Extract the [x, y] coordinate from the center of the cell holding the provided text.  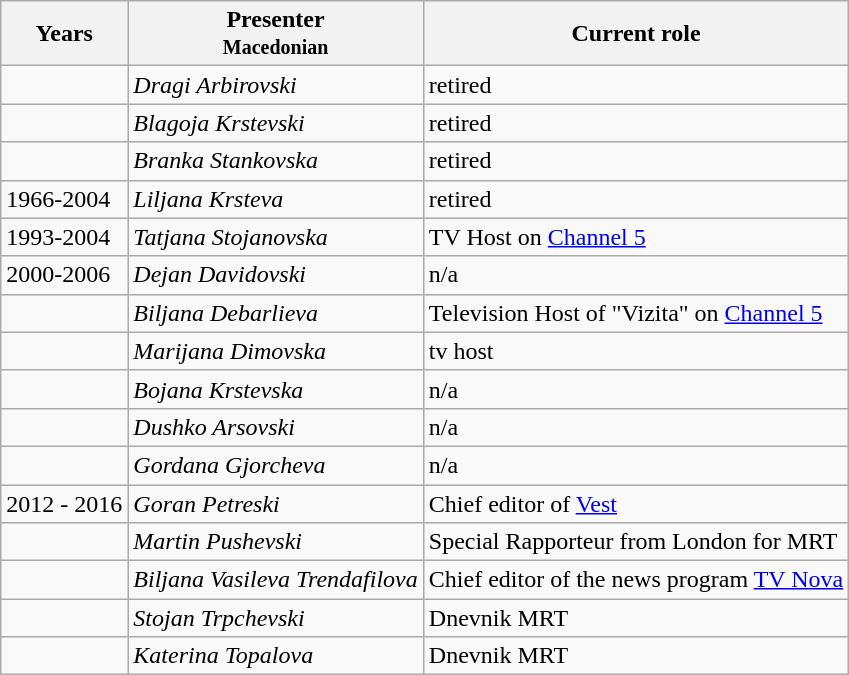
Gordana Gjorcheva [276, 465]
Martin Pushevski [276, 542]
TV Host on Channel 5 [636, 237]
Dejan Davidovski [276, 275]
Biljana Vasileva Trendafilova [276, 580]
Special Rapporteur from London for MRT [636, 542]
Tatjana Stojanovska [276, 237]
Biljana Debarlieva [276, 313]
Television Host of "Vizita" on Channel 5 [636, 313]
1966-2004 [64, 199]
Dragi Arbirovski [276, 85]
Stojan Trpchevski [276, 618]
Branka Stankovska [276, 161]
Blagoja Krstevski [276, 123]
Chief editor of the news program TV Nova [636, 580]
Bojana Krstevska [276, 389]
Presenter Macedonian [276, 34]
2000-2006 [64, 275]
Katerina Topalova [276, 656]
2012 - 2016 [64, 503]
Goran Petreski [276, 503]
Chief editor of Vest [636, 503]
Liljana Krsteva [276, 199]
Marijana Dimovska [276, 351]
Years [64, 34]
tv host [636, 351]
Current role [636, 34]
Dushko Arsovski [276, 427]
1993-2004 [64, 237]
